Locate the cell with the specified text and output its [x, y] center coordinate. 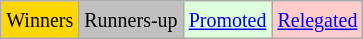
Runners-up [131, 20]
Winners [40, 20]
Promoted [228, 20]
Relegated [318, 20]
